Search for the cell housing the specified text and yield its [X, Y] center coordinate. 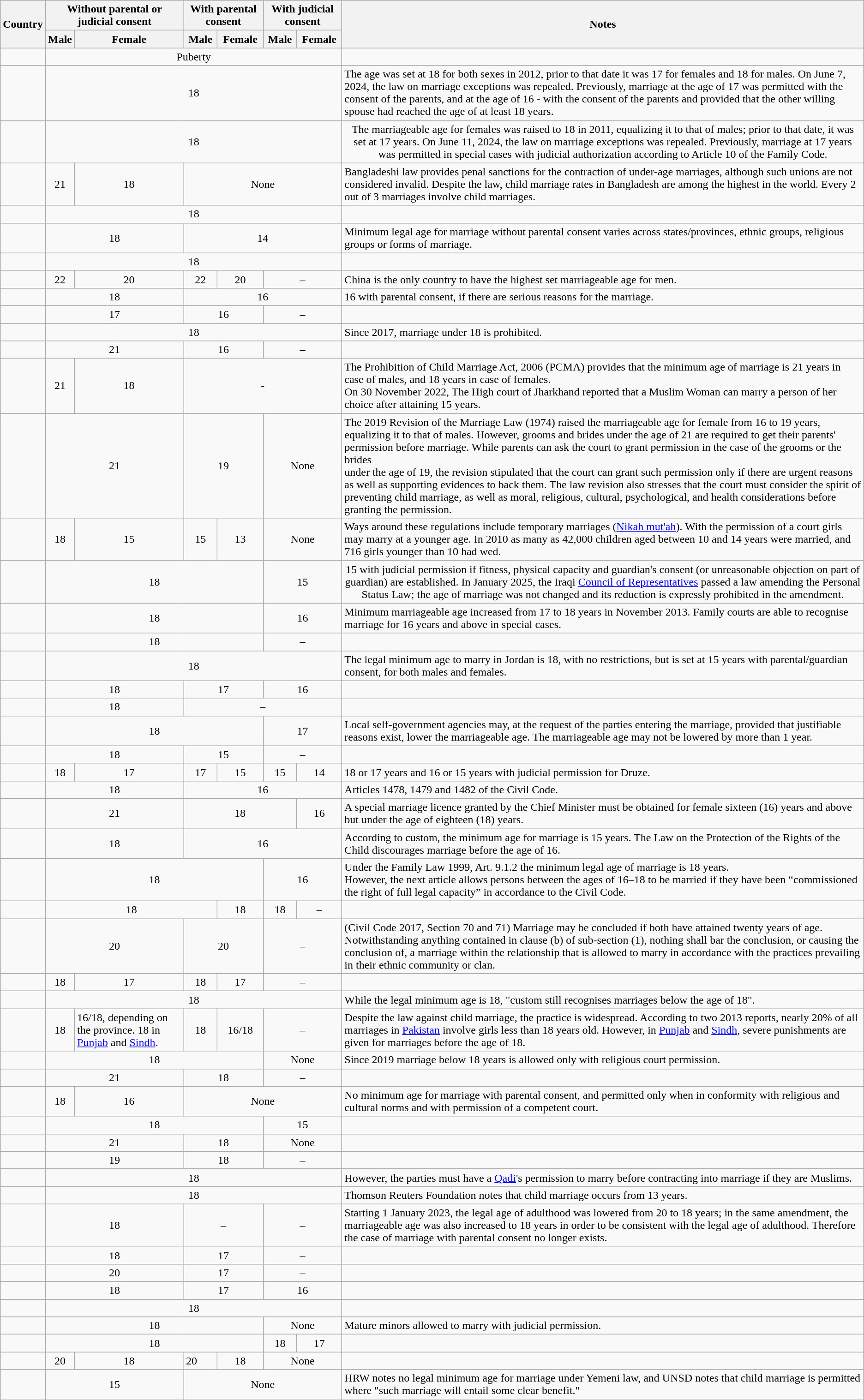
16/18 [240, 1030]
Country [23, 24]
Thomson Reuters Foundation notes that child marriage occurs from 13 years. [603, 1195]
Articles 1478, 1479 and 1482 of the Civil Code. [603, 790]
13 [240, 539]
18 or 17 years and 16 or 15 years with judicial permission for Druze. [603, 772]
Since 2017, marriage under 18 is prohibited. [603, 332]
16/18, depending on the province. 18 in Punjab and Sindh. [129, 1030]
With judicial consent [302, 16]
Mature minors allowed to marry with judicial permission. [603, 1326]
While the legal minimum age is 18, "custom still recognises marriages below the age of 18". [603, 1000]
China is the only country to have the highest set marriageable age for men. [603, 279]
However, the parties must have a Qadi's permission to marry before contracting into marriage if they are Muslims. [603, 1178]
With parental consent [223, 16]
16 with parental consent, if there are serious reasons for the marriage. [603, 297]
Without parental or judicial consent [114, 16]
Puberty [193, 57]
Minimum legal age for marriage without parental consent varies across states/provinces, ethnic groups, religious groups or forms of marriage. [603, 238]
- [263, 386]
Notes [603, 24]
Since 2019 marriage below 18 years is allowed only with religious court permission. [603, 1060]
